Find where the given text appears and provide that cell's center as (X, Y) coordinate. 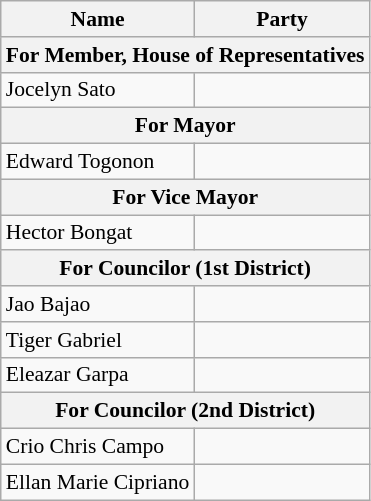
Crio Chris Campo (98, 447)
For Councilor (1st District) (186, 269)
For Councilor (2nd District) (186, 411)
For Vice Mayor (186, 197)
Edward Togonon (98, 162)
Eleazar Garpa (98, 375)
Hector Bongat (98, 233)
Jocelyn Sato (98, 90)
For Mayor (186, 126)
For Member, House of Representatives (186, 55)
Ellan Marie Cipriano (98, 482)
Jao Bajao (98, 304)
Name (98, 19)
Tiger Gabriel (98, 340)
Party (282, 19)
